Detect which cell encompasses the target text, then output its [X, Y] center coordinate. 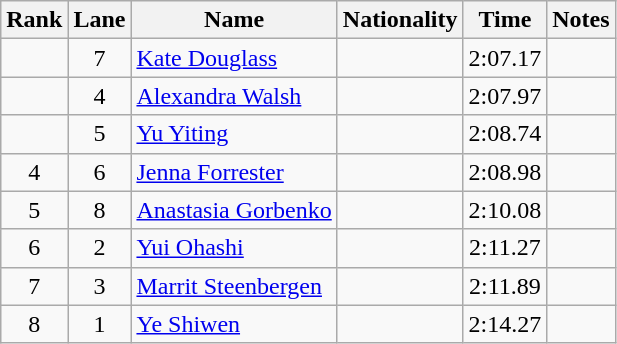
2:07.17 [505, 58]
Yu Yiting [234, 134]
3 [100, 286]
2:10.08 [505, 210]
Lane [100, 20]
2:07.97 [505, 96]
Notes [581, 20]
Yui Ohashi [234, 248]
Name [234, 20]
Kate Douglass [234, 58]
Ye Shiwen [234, 324]
1 [100, 324]
2 [100, 248]
2:11.89 [505, 286]
2:11.27 [505, 248]
Nationality [400, 20]
Time [505, 20]
Marrit Steenbergen [234, 286]
Rank [34, 20]
2:08.98 [505, 172]
Alexandra Walsh [234, 96]
2:14.27 [505, 324]
Anastasia Gorbenko [234, 210]
Jenna Forrester [234, 172]
2:08.74 [505, 134]
